Pinpoint the cell where the given text exists, returning its (x, y) midpoint coordinate. 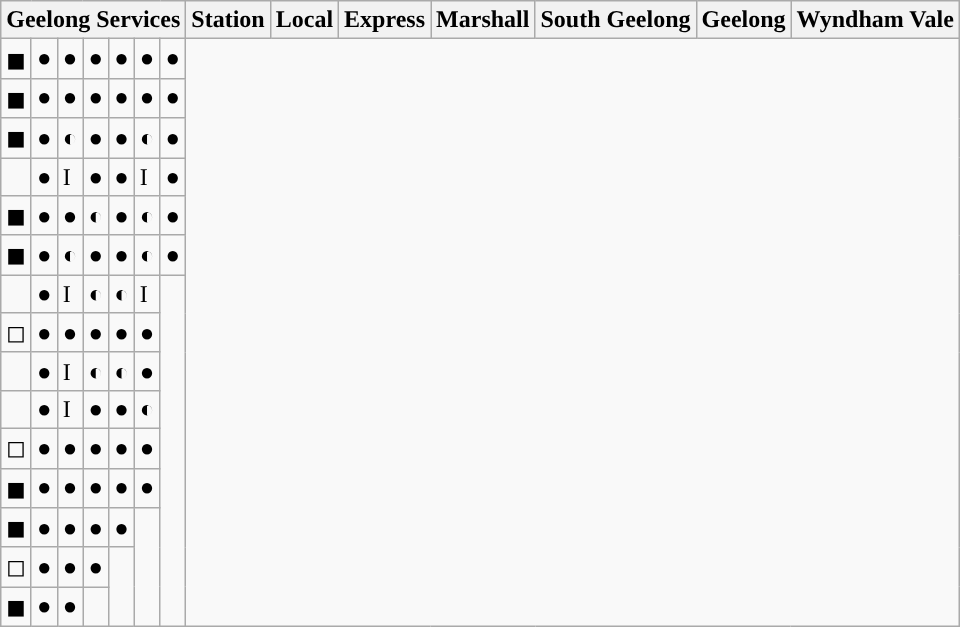
Geelong (744, 20)
Marshall (483, 20)
South Geelong (616, 20)
Wyndham Vale (875, 20)
Express (385, 20)
Geelong Services (94, 20)
Station (228, 20)
Local (304, 20)
